Search for the cell housing the specified text and yield its [x, y] center coordinate. 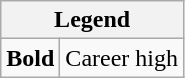
Bold [30, 58]
Legend [92, 20]
Career high [122, 58]
